Find where the given text appears and provide that cell's center as (x, y) coordinate. 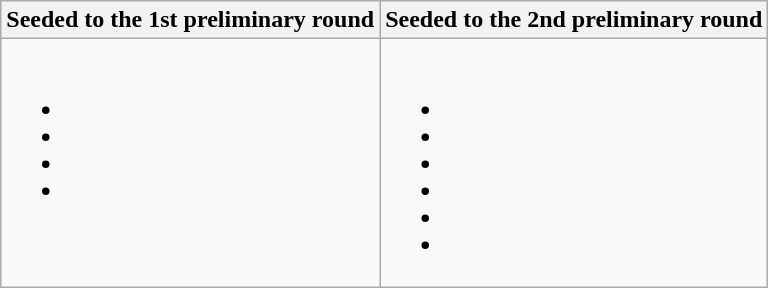
Seeded to the 1st preliminary round (190, 20)
Seeded to the 2nd preliminary round (574, 20)
